Identify which cell holds the provided text, then report its [x, y] central coordinate. 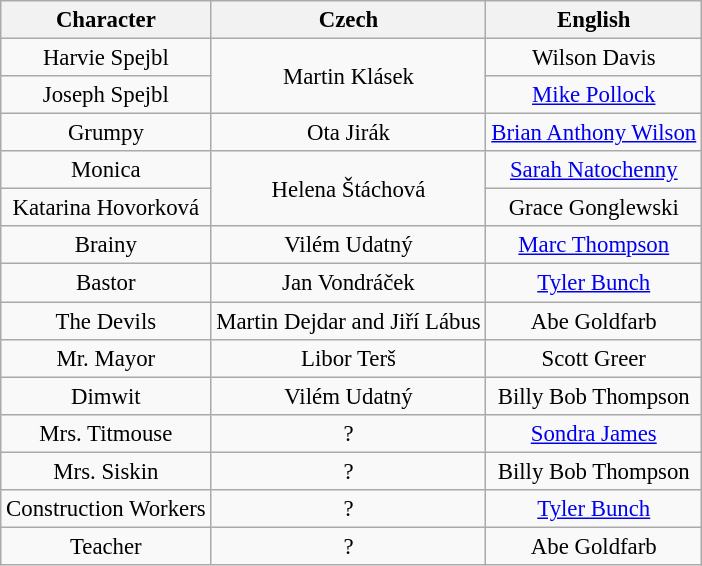
Brainy [106, 245]
Brian Anthony Wilson [594, 133]
Marc Thompson [594, 245]
Libor Terš [348, 358]
Mr. Mayor [106, 358]
Mrs. Siskin [106, 471]
Sondra James [594, 433]
Wilson Davis [594, 58]
Mike Pollock [594, 95]
Joseph Spejbl [106, 95]
Bastor [106, 283]
Grumpy [106, 133]
The Devils [106, 321]
Helena Štáchová [348, 188]
Czech [348, 20]
Scott Greer [594, 358]
Mrs. Titmouse [106, 433]
Construction Workers [106, 509]
Martin Klásek [348, 76]
Dimwit [106, 396]
Monica [106, 170]
Character [106, 20]
Ota Jirák [348, 133]
English [594, 20]
Grace Gonglewski [594, 208]
Harvie Spejbl [106, 58]
Teacher [106, 546]
Katarina Hovorková [106, 208]
Sarah Natochenny [594, 170]
Martin Dejdar and Jiří Lábus [348, 321]
Jan Vondráček [348, 283]
